Detect which cell encompasses the target text, then output its [x, y] center coordinate. 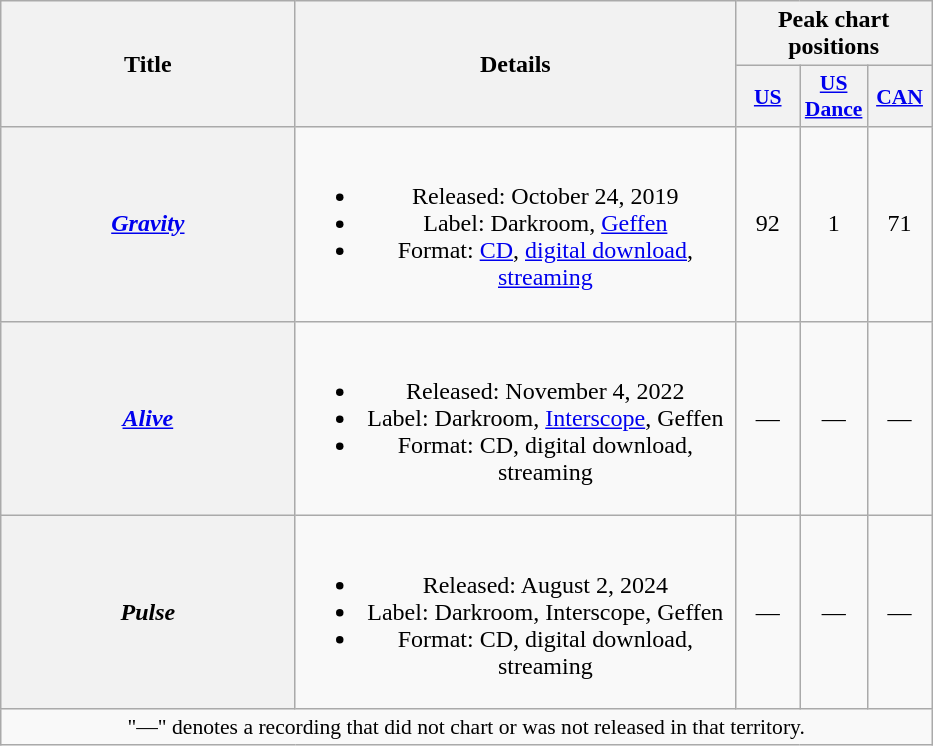
US [768, 96]
Details [516, 64]
Title [148, 64]
Alive [148, 418]
92 [768, 224]
Pulse [148, 612]
71 [899, 224]
"—" denotes a recording that did not chart or was not released in that territory. [466, 727]
Peak chart positions [834, 34]
Released: November 4, 2022Label: Darkroom, Interscope, GeffenFormat: CD, digital download, streaming [516, 418]
Released: October 24, 2019Label: Darkroom, GeffenFormat: CD, digital download, streaming [516, 224]
1 [834, 224]
Released: August 2, 2024Label: Darkroom, Interscope, GeffenFormat: CD, digital download, streaming [516, 612]
USDance [834, 96]
CAN [899, 96]
Gravity [148, 224]
